Scan for the cell matching the given text and deliver its (X, Y) coordinate at center. 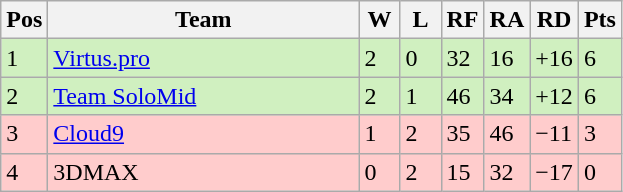
−17 (554, 172)
16 (507, 58)
+16 (554, 58)
Team SoloMid (204, 96)
4 (24, 172)
RA (507, 20)
RF (462, 20)
3DMAX (204, 172)
15 (462, 172)
Virtus.pro (204, 58)
−11 (554, 134)
35 (462, 134)
+12 (554, 96)
34 (507, 96)
W (380, 20)
Pos (24, 20)
Pts (600, 20)
L (420, 20)
RD (554, 20)
Cloud9 (204, 134)
Team (204, 20)
